Scan for the cell matching the given text and deliver its (X, Y) coordinate at center. 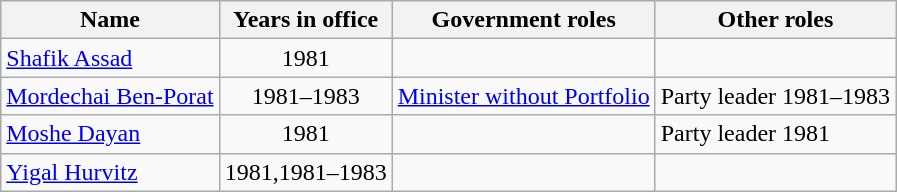
Mordechai Ben-Porat (110, 96)
Name (110, 20)
Moshe Dayan (110, 134)
Other roles (775, 20)
1981,1981–1983 (306, 172)
Party leader 1981–1983 (775, 96)
Yigal Hurvitz (110, 172)
Government roles (524, 20)
Minister without Portfolio (524, 96)
Years in office (306, 20)
1981–1983 (306, 96)
Shafik Assad (110, 58)
Party leader 1981 (775, 134)
